Return (X, Y) of the center of cell containing provided text 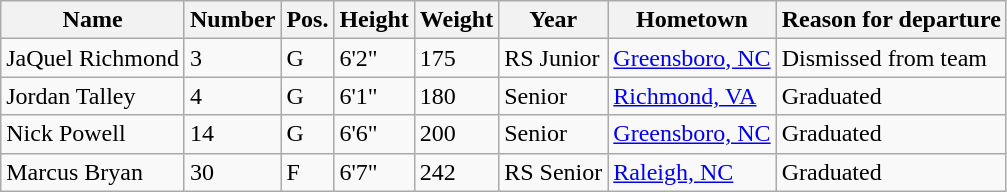
Nick Powell (93, 134)
JaQuel Richmond (93, 58)
14 (232, 134)
Number (232, 20)
Jordan Talley (93, 96)
6'7" (374, 172)
3 (232, 58)
Height (374, 20)
F (308, 172)
Reason for departure (891, 20)
Pos. (308, 20)
Hometown (692, 20)
Name (93, 20)
30 (232, 172)
242 (456, 172)
RS Junior (554, 58)
6'1" (374, 96)
Year (554, 20)
6'6" (374, 134)
Richmond, VA (692, 96)
Dismissed from team (891, 58)
Weight (456, 20)
6'2" (374, 58)
4 (232, 96)
RS Senior (554, 172)
200 (456, 134)
Marcus Bryan (93, 172)
180 (456, 96)
Raleigh, NC (692, 172)
175 (456, 58)
